Output the [X, Y] coordinate of the center of the cell containing the given text.  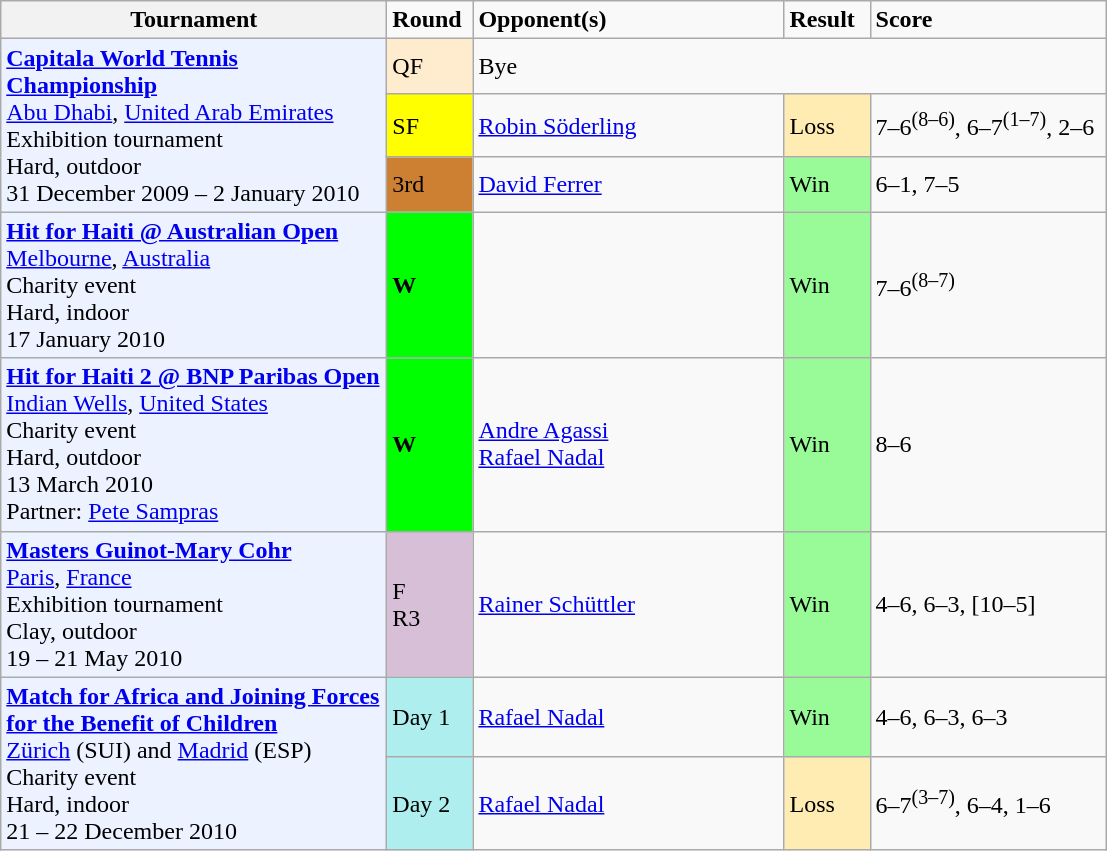
7–6(8–6), 6–7(1–7), 2–6 [988, 125]
7–6(8–7) [988, 285]
David Ferrer [628, 184]
8–6 [988, 444]
4–6, 6–3, [10–5] [988, 604]
6–7(3–7), 6–4, 1–6 [988, 804]
Masters Guinot-Mary Cohr Paris, France Exhibition tournament Clay, outdoor 19 – 21 May 2010 [194, 604]
QF [430, 66]
Robin Söderling [628, 125]
4–6, 6–3, 6–3 [988, 717]
Day 2 [430, 804]
Score [988, 20]
Rainer Schüttler [628, 604]
SF [430, 125]
Opponent(s) [628, 20]
6–1, 7–5 [988, 184]
Hit for Haiti @ Australian Open Melbourne, Australia Charity event Hard, indoor 17 January 2010 [194, 285]
Tournament [194, 20]
Capitala World Tennis Championship Abu Dhabi, United Arab Emirates Exhibition tournament Hard, outdoor 31 December 2009 – 2 January 2010 [194, 126]
Match for Africa and Joining Forces for the Benefit of Children Zürich (SUI) and Madrid (ESP) Charity event Hard, indoor 21 – 22 December 2010 [194, 764]
Day 1 [430, 717]
Round [430, 20]
Andre Agassi Rafael Nadal [628, 444]
Bye [790, 66]
Result [827, 20]
3rd [430, 184]
FR3 [430, 604]
Hit for Haiti 2 @ BNP Paribas Open Indian Wells, United States Charity event Hard, outdoor 13 March 2010 Partner: Pete Sampras [194, 444]
